Output the [X, Y] coordinate of the center of the cell containing the given text.  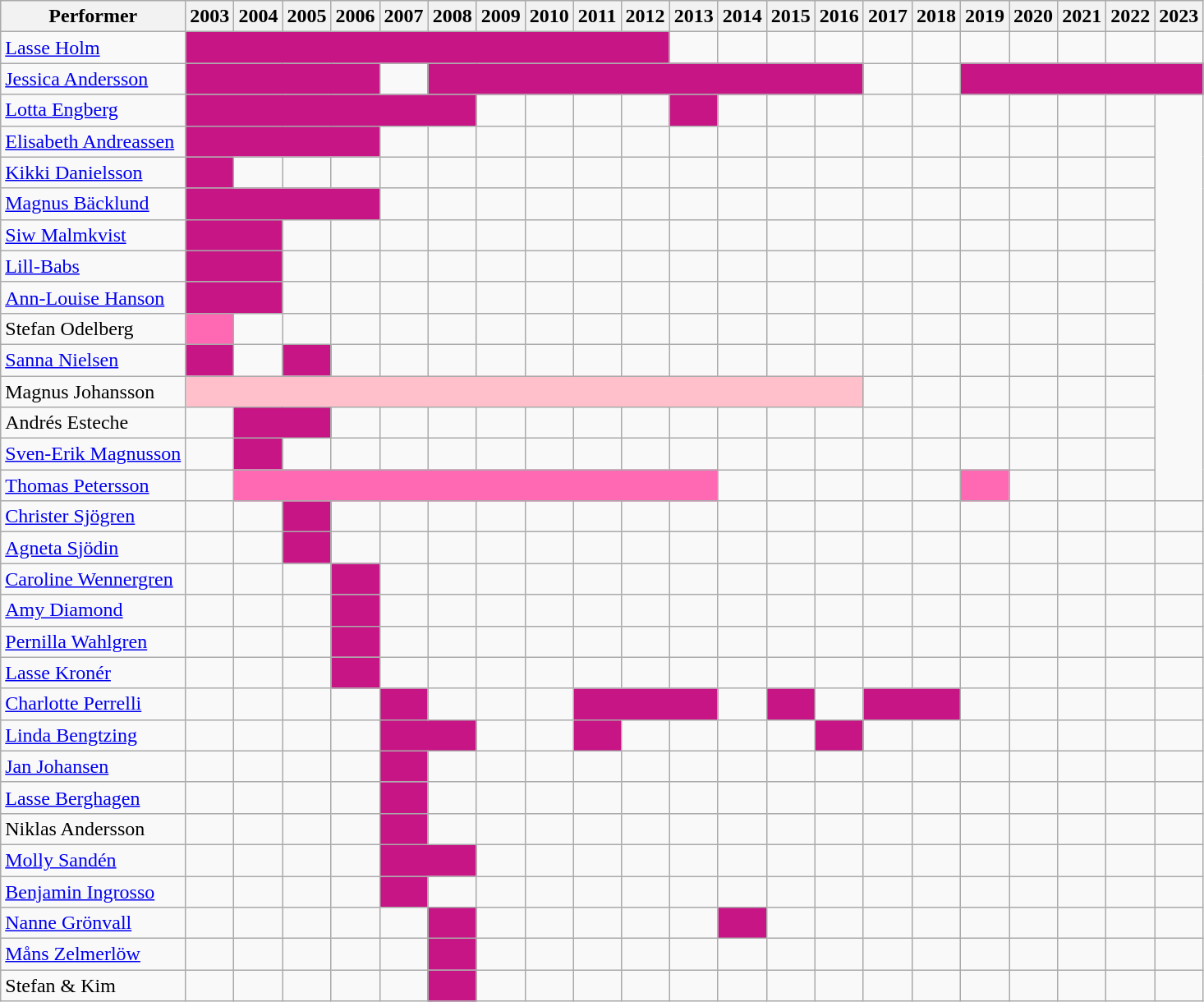
Linda Bengtzing [94, 735]
2005 [307, 16]
2019 [984, 16]
Charlotte Perrelli [94, 704]
2020 [1033, 16]
Sanna Nielsen [94, 360]
2003 [210, 16]
2012 [646, 16]
2009 [501, 16]
Agneta Sjödin [94, 548]
Lasse Kronér [94, 673]
Elisabeth Andreassen [94, 141]
Pernilla Wahlgren [94, 641]
2015 [790, 16]
Molly Sandén [94, 860]
Lasse Holm [94, 48]
2010 [549, 16]
Caroline Wennergren [94, 579]
Nanne Grönvall [94, 923]
Lotta Engberg [94, 110]
Andrés Esteche [94, 423]
2017 [887, 16]
Magnus Johansson [94, 392]
Lasse Berghagen [94, 797]
2016 [839, 16]
Siw Malmkvist [94, 235]
2008 [452, 16]
2021 [1082, 16]
Magnus Bäcklund [94, 204]
Stefan Odelberg [94, 329]
2011 [597, 16]
2022 [1130, 16]
Performer [94, 16]
Lill-Babs [94, 266]
Jessica Andersson [94, 79]
Niklas Andersson [94, 829]
2018 [936, 16]
Thomas Petersson [94, 485]
2007 [404, 16]
Amy Diamond [94, 610]
2013 [693, 16]
2006 [355, 16]
Ann-Louise Hanson [94, 297]
Måns Zelmerlöw [94, 954]
2004 [258, 16]
2014 [742, 16]
Kikki Danielsson [94, 172]
Stefan & Kim [94, 986]
Jan Johansen [94, 766]
Sven-Erik Magnusson [94, 454]
2023 [1179, 16]
Christer Sjögren [94, 517]
Benjamin Ingrosso [94, 891]
